Locate the cell with the specified text and output its [X, Y] center coordinate. 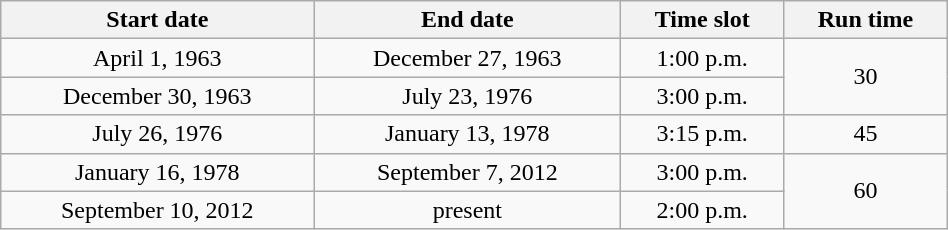
End date [468, 20]
January 16, 1978 [158, 172]
1:00 p.m. [702, 58]
3:15 p.m. [702, 134]
Start date [158, 20]
December 27, 1963 [468, 58]
30 [866, 77]
January 13, 1978 [468, 134]
60 [866, 191]
July 23, 1976 [468, 96]
Time slot [702, 20]
July 26, 1976 [158, 134]
present [468, 210]
September 7, 2012 [468, 172]
December 30, 1963 [158, 96]
2:00 p.m. [702, 210]
45 [866, 134]
Run time [866, 20]
September 10, 2012 [158, 210]
April 1, 1963 [158, 58]
